Return the [X, Y] coordinate for the center point of the cell that contains the specified text.  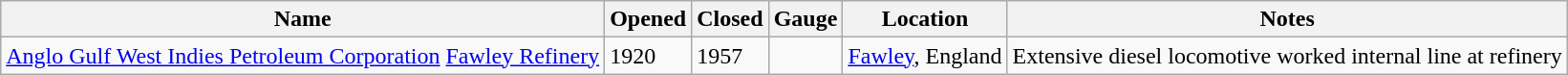
1957 [730, 56]
Extensive diesel locomotive worked internal line at refinery [1287, 56]
Opened [648, 19]
Anglo Gulf West Indies Petroleum Corporation Fawley Refinery [303, 56]
Fawley, England [925, 56]
1920 [648, 56]
Gauge [805, 19]
Notes [1287, 19]
Location [925, 19]
Closed [730, 19]
Name [303, 19]
